Identify which cell holds the provided text, then report its (x, y) central coordinate. 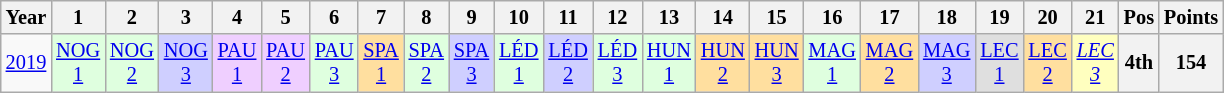
21 (1096, 17)
MAG1 (832, 63)
LÉD2 (568, 63)
PAU3 (334, 63)
16 (832, 17)
4th (1139, 63)
Pos (1139, 17)
HUN2 (723, 63)
LÉD1 (518, 63)
3 (186, 17)
HUN1 (669, 63)
154 (1191, 63)
MAG3 (946, 63)
Year (26, 17)
17 (890, 17)
19 (999, 17)
SPA3 (472, 63)
SPA2 (426, 63)
LEC2 (1047, 63)
1 (78, 17)
NOG3 (186, 63)
7 (380, 17)
8 (426, 17)
Points (1191, 17)
LEC1 (999, 63)
15 (777, 17)
NOG2 (132, 63)
PAU1 (238, 63)
14 (723, 17)
HUN3 (777, 63)
MAG2 (890, 63)
LEC3 (1096, 63)
20 (1047, 17)
13 (669, 17)
18 (946, 17)
2 (132, 17)
10 (518, 17)
SPA1 (380, 63)
4 (238, 17)
2019 (26, 63)
9 (472, 17)
LÉD3 (618, 63)
11 (568, 17)
6 (334, 17)
PAU2 (286, 63)
12 (618, 17)
5 (286, 17)
NOG1 (78, 63)
